Return [X, Y] of the center of cell containing provided text 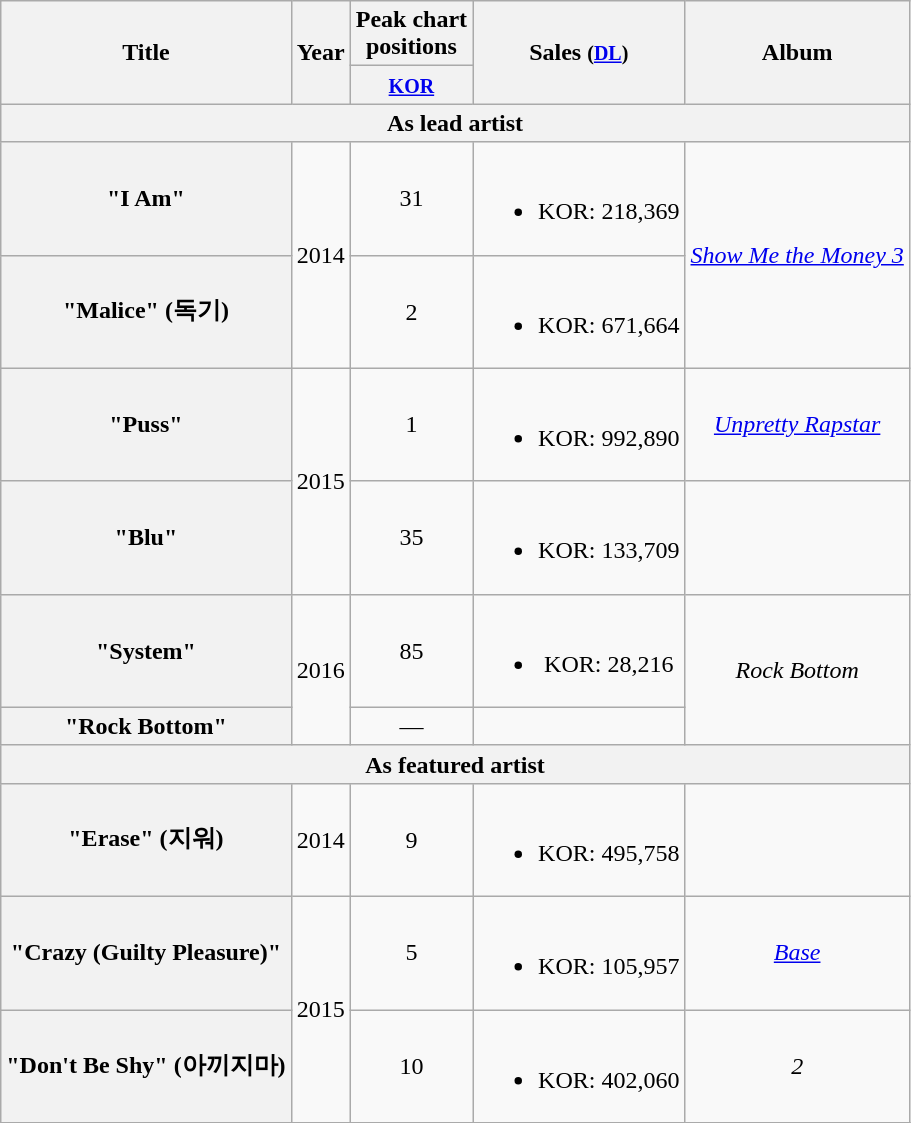
Rock Bottom [797, 670]
KOR: 133,709 [579, 538]
KOR: 671,664 [579, 312]
As lead artist [456, 123]
As featured artist [456, 764]
KOR: 28,216 [579, 650]
"Blu" [146, 538]
1 [411, 424]
9 [411, 840]
Year [320, 52]
5 [411, 952]
KOR: 218,369 [579, 198]
10 [411, 1066]
"Malice" (독기) [146, 312]
KOR: 992,890 [579, 424]
Peak chart positions [411, 34]
KOR: 402,060 [579, 1066]
85 [411, 650]
KOR: 495,758 [579, 840]
Title [146, 52]
Show Me the Money 3 [797, 255]
Unpretty Rapstar [797, 424]
KOR [411, 85]
"Puss" [146, 424]
"Don't Be Shy" (아끼지마) [146, 1066]
"System" [146, 650]
35 [411, 538]
Sales (DL) [579, 52]
KOR: 105,957 [579, 952]
— [411, 726]
"Rock Bottom" [146, 726]
Album [797, 52]
"Crazy (Guilty Pleasure)" [146, 952]
"Erase" (지워) [146, 840]
"I Am" [146, 198]
2016 [320, 670]
Base [797, 952]
31 [411, 198]
